Provide the (x, y) coordinate of the cell's center where the given text is located.  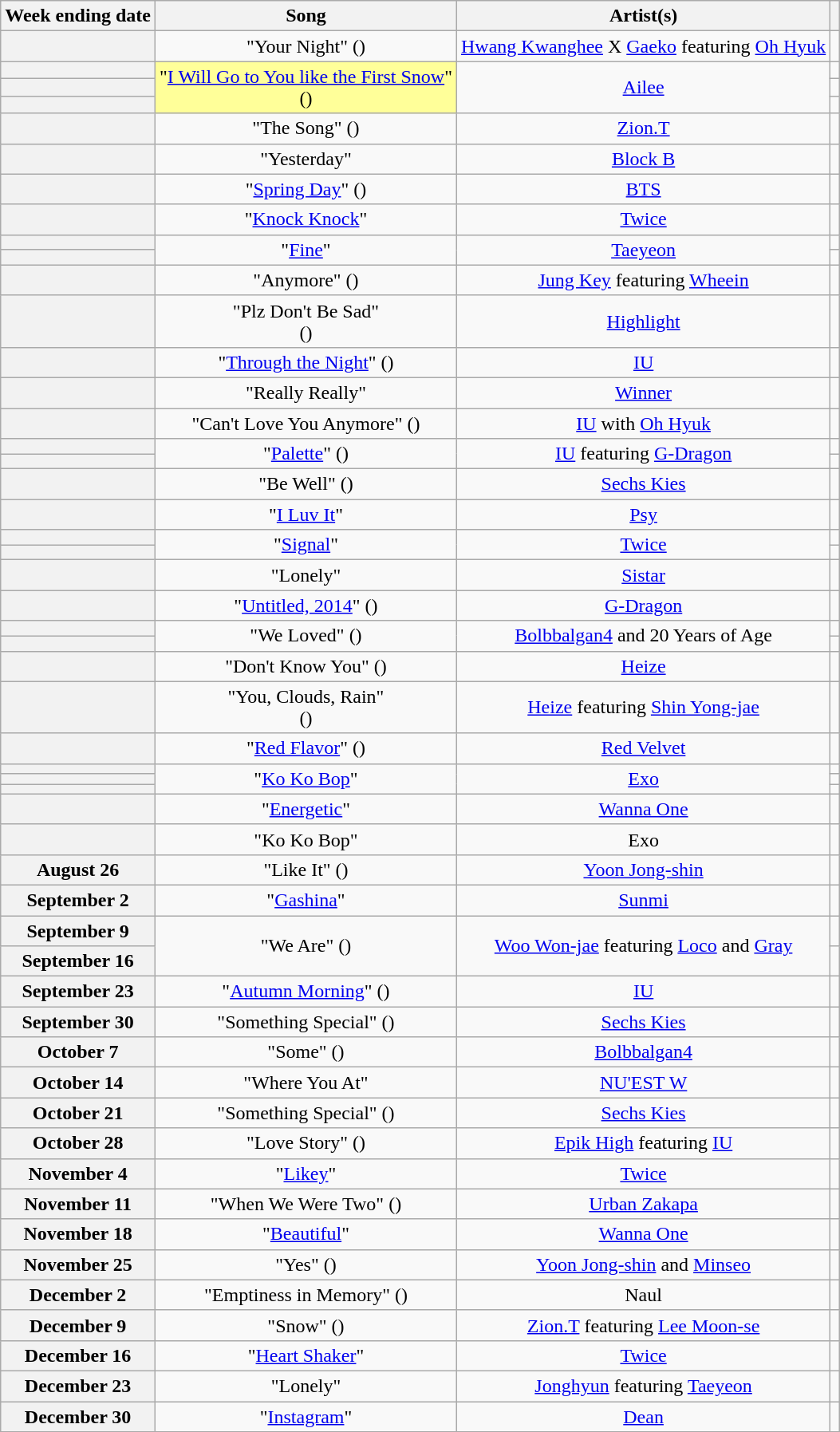
"Like It" () (306, 870)
Red Velvet (643, 748)
December 30 (78, 1416)
December 16 (78, 1355)
"Fine" (306, 250)
Jung Key featuring Wheein (643, 280)
"Spring Day" () (306, 189)
"Where You At" (306, 1083)
August 26 (78, 870)
"Signal" (306, 545)
Urban Zakapa (643, 1204)
Highlight (643, 321)
"Love Story" () (306, 1143)
"Really Really" (306, 393)
October 7 (78, 1052)
BTS (643, 189)
Ailee (643, 88)
Jonghyun featuring Taeyeon (643, 1386)
"Be Well" () (306, 484)
"Knock Knock" (306, 219)
Winner (643, 393)
"Likey" (306, 1174)
September 9 (78, 931)
November 25 (78, 1264)
"Yes" () (306, 1264)
October 14 (78, 1083)
"Some" () (306, 1052)
"Plz Don't Be Sad"() (306, 321)
"Untitled, 2014" () (306, 606)
"Palette" () (306, 454)
Heize featuring Shin Yong-jae (643, 707)
Naul (643, 1295)
Sistar (643, 575)
Hwang Kwanghee X Gaeko featuring Oh Hyuk (643, 46)
Bolbbalgan4 (643, 1052)
"I Luv It" (306, 515)
Bolbbalgan4 and 20 Years of Age (643, 636)
"Red Flavor" () (306, 748)
"I Will Go to You like the First Snow"() (306, 88)
"You, Clouds, Rain"() (306, 707)
Block B (643, 159)
Week ending date (78, 16)
"We Are" () (306, 946)
December 2 (78, 1295)
November 11 (78, 1204)
"The Song" () (306, 128)
"Snow" () (306, 1325)
Zion.T (643, 128)
Heize (643, 666)
IU with Oh Hyuk (643, 424)
"Anymore" () (306, 280)
G-Dragon (643, 606)
Yoon Jong-shin and Minseo (643, 1264)
Dean (643, 1416)
September 23 (78, 992)
Song (306, 16)
September 30 (78, 1022)
"Heart Shaker" (306, 1355)
Woo Won-jae featuring Loco and Gray (643, 946)
Taeyeon (643, 250)
October 21 (78, 1113)
NU'EST W (643, 1083)
"Through the Night" () (306, 362)
December 9 (78, 1325)
"Emptiness in Memory" () (306, 1295)
September 2 (78, 900)
"Beautiful" (306, 1234)
Sunmi (643, 900)
"Energetic" (306, 809)
Psy (643, 515)
"We Loved" () (306, 636)
"Don't Know You" () (306, 666)
"Gashina" (306, 900)
"Your Night" () (306, 46)
November 4 (78, 1174)
Artist(s) (643, 16)
"Instagram" (306, 1416)
IU featuring G-Dragon (643, 454)
"Autumn Morning" () (306, 992)
"Yesterday" (306, 159)
Epik High featuring IU (643, 1143)
Zion.T featuring Lee Moon-se (643, 1325)
"When We Were Two" () (306, 1204)
September 16 (78, 961)
December 23 (78, 1386)
November 18 (78, 1234)
"Can't Love You Anymore" () (306, 424)
Yoon Jong-shin (643, 870)
October 28 (78, 1143)
